From the cell containing the given text, extract its center point as (x, y) coordinate. 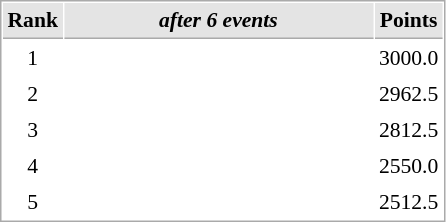
2550.0 (408, 165)
3 (32, 129)
Rank (32, 21)
5 (32, 201)
after 6 events (218, 21)
2962.5 (408, 93)
4 (32, 165)
2812.5 (408, 129)
1 (32, 57)
2512.5 (408, 201)
2 (32, 93)
Points (408, 21)
3000.0 (408, 57)
